Determine the (x, y) coordinate at the center of the cell enclosing the given text.  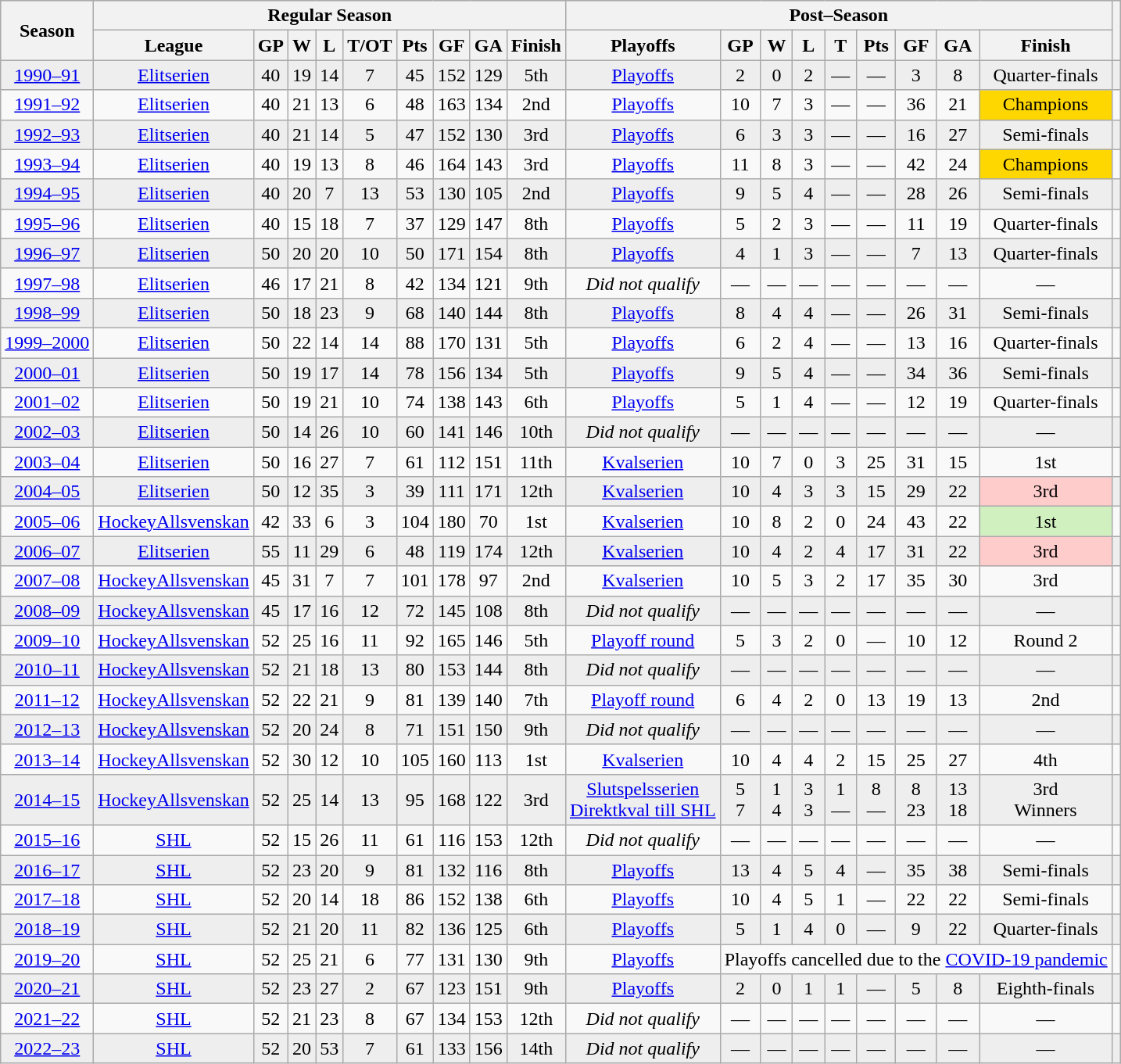
72 (414, 611)
T/OT (370, 45)
2016–17 (47, 870)
2003–04 (47, 462)
74 (414, 403)
139 (452, 700)
147 (488, 224)
37 (414, 224)
2021–22 (47, 1019)
2022–23 (47, 1048)
2000–01 (47, 373)
88 (414, 342)
132 (452, 870)
4th (1046, 759)
T (841, 45)
1997–98 (47, 283)
39 (414, 492)
2007–08 (47, 581)
38 (958, 870)
86 (414, 900)
125 (488, 930)
14th (536, 1048)
70 (488, 521)
43 (916, 521)
10th (536, 432)
2002–03 (47, 432)
Regular Season (330, 16)
101 (414, 581)
178 (452, 581)
2011–12 (47, 700)
150 (488, 729)
League (174, 45)
2012–13 (47, 729)
Playoffs cancelled due to the COVID-19 pandemic (916, 959)
121 (488, 283)
1991–92 (47, 105)
108 (488, 611)
77 (414, 959)
2006–07 (47, 551)
1994–95 (47, 194)
133 (452, 1048)
92 (414, 640)
Season (47, 30)
97 (488, 581)
2005–06 (47, 521)
2017–18 (47, 900)
Post–Season (838, 16)
95 (414, 799)
141 (452, 432)
823 (916, 799)
2013–14 (47, 759)
164 (452, 164)
1995–96 (47, 224)
160 (452, 759)
2009–10 (47, 640)
78 (414, 373)
2020–21 (47, 989)
180 (452, 521)
2015–16 (47, 840)
3rdWinners (1046, 799)
7th (536, 700)
2008–09 (47, 611)
174 (488, 551)
68 (414, 313)
2019–20 (47, 959)
34 (916, 373)
1996–97 (47, 253)
80 (414, 670)
2014–15 (47, 799)
111 (452, 492)
112 (452, 462)
SlutspelsserienDirektkval till SHL (643, 799)
1998–99 (47, 313)
2004–05 (47, 492)
123 (452, 989)
1992–93 (47, 134)
28 (916, 194)
113 (488, 759)
1318 (958, 799)
154 (488, 253)
104 (414, 521)
1999–2000 (47, 342)
122 (488, 799)
168 (452, 799)
2001–02 (47, 403)
119 (452, 551)
Eighth-finals (1046, 989)
55 (270, 551)
8— (876, 799)
163 (452, 105)
136 (452, 930)
2010–11 (47, 670)
1990–91 (47, 75)
170 (452, 342)
1993–94 (47, 164)
47 (414, 134)
2018–19 (47, 930)
165 (452, 640)
Round 2 (1046, 640)
82 (414, 930)
145 (452, 611)
11th (536, 462)
57 (740, 799)
1— (841, 799)
71 (414, 729)
60 (414, 432)
